Scan for the cell matching the given text and deliver its (x, y) coordinate at center. 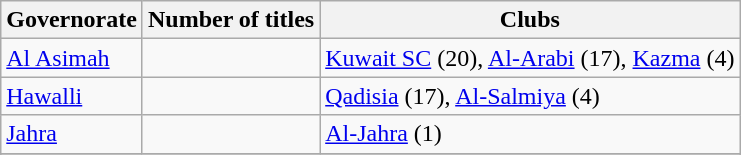
Hawalli (72, 96)
Governorate (72, 20)
Clubs (530, 20)
Al Asimah (72, 58)
Kuwait SC (20), Al-Arabi (17), Kazma (4) (530, 58)
Number of titles (230, 20)
Qadisia (17), Al-Salmiya (4) (530, 96)
Jahra (72, 134)
Al-Jahra (1) (530, 134)
